From the cell containing the given text, extract its center point as [x, y] coordinate. 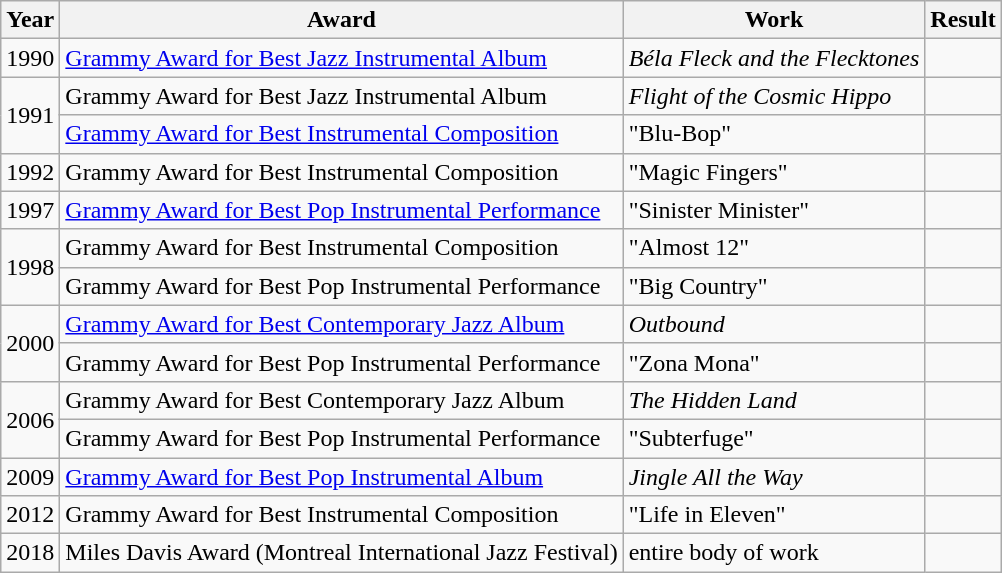
Flight of the Cosmic Hippo [774, 96]
1991 [30, 115]
"Life in Eleven" [774, 515]
1998 [30, 267]
Year [30, 20]
entire body of work [774, 553]
2006 [30, 419]
2009 [30, 477]
Work [774, 20]
Outbound [774, 324]
The Hidden Land [774, 400]
2000 [30, 343]
Result [963, 20]
Miles Davis Award (Montreal International Jazz Festival) [342, 553]
"Almost 12" [774, 248]
Béla Fleck and the Flecktones [774, 58]
2018 [30, 553]
1990 [30, 58]
Award [342, 20]
"Big Country" [774, 286]
1992 [30, 172]
1997 [30, 210]
Grammy Award for Best Pop Instrumental Album [342, 477]
"Subterfuge" [774, 438]
"Zona Mona" [774, 362]
"Blu-Bop" [774, 134]
"Magic Fingers" [774, 172]
2012 [30, 515]
Jingle All the Way [774, 477]
"Sinister Minister" [774, 210]
